Find where the given text appears and provide that cell's center as [X, Y] coordinate. 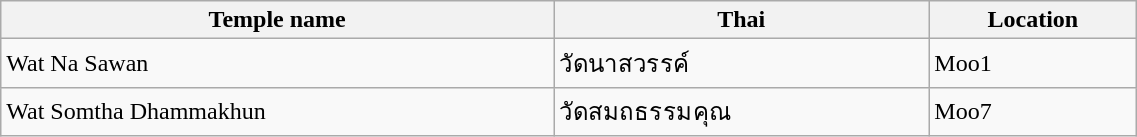
วัดสมถธรรมคุณ [742, 112]
Temple name [278, 20]
วัดนาสวรรค์ [742, 64]
Wat Na Sawan [278, 64]
Wat Somtha Dhammakhun [278, 112]
Moo1 [1033, 64]
Location [1033, 20]
Thai [742, 20]
Moo7 [1033, 112]
